Search for the cell housing the specified text and yield its (X, Y) center coordinate. 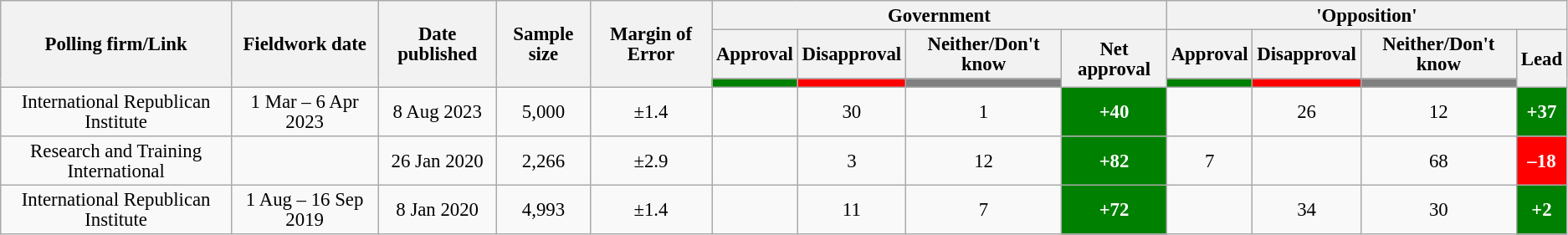
Fieldwork date (305, 44)
Government (940, 15)
26 (1307, 112)
+2 (1541, 211)
68 (1438, 161)
2,266 (544, 161)
Sample size (544, 44)
'Opposition' (1366, 15)
1 (983, 112)
8 Jan 2020 (438, 211)
Polling firm/Link (116, 44)
Lead (1541, 59)
Date published (438, 44)
11 (852, 211)
+82 (1115, 161)
+37 (1541, 112)
4,993 (544, 211)
Margin of Error (651, 44)
8 Aug 2023 (438, 112)
Net approval (1115, 59)
–18 (1541, 161)
+40 (1115, 112)
3 (852, 161)
±2.9 (651, 161)
1 Mar – 6 Apr 2023 (305, 112)
5,000 (544, 112)
26 Jan 2020 (438, 161)
+72 (1115, 211)
Research and Training International (116, 161)
34 (1307, 211)
1 Aug – 16 Sep 2019 (305, 211)
